Return [x, y] of the center of cell containing provided text 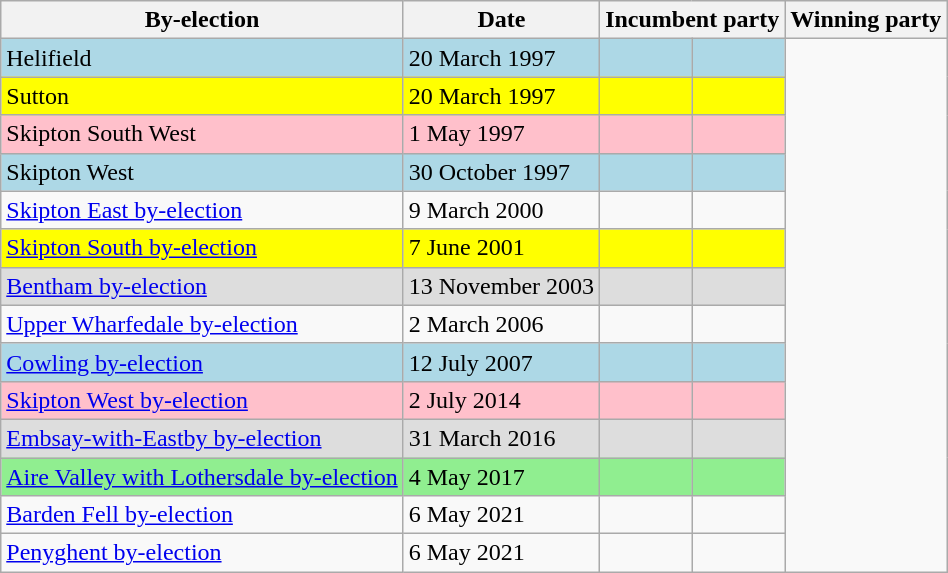
Penyghent by-election [202, 553]
2 March 2006 [501, 324]
12 July 2007 [501, 362]
By-election [202, 20]
Date [501, 20]
13 November 2003 [501, 286]
Barden Fell by-election [202, 515]
Skipton South by-election [202, 248]
Skipton West by-election [202, 400]
Incumbent party [692, 20]
Helifield [202, 58]
30 October 1997 [501, 172]
Winning party [866, 20]
4 May 2017 [501, 477]
Embsay-with-Eastby by-election [202, 438]
31 March 2016 [501, 438]
7 June 2001 [501, 248]
Skipton East by-election [202, 210]
Upper Wharfedale by-election [202, 324]
1 May 1997 [501, 134]
Cowling by-election [202, 362]
9 March 2000 [501, 210]
Sutton [202, 96]
Skipton South West [202, 134]
Bentham by-election [202, 286]
Aire Valley with Lothersdale by-election [202, 477]
Skipton West [202, 172]
2 July 2014 [501, 400]
